Scan for the cell matching the given text and deliver its (X, Y) coordinate at center. 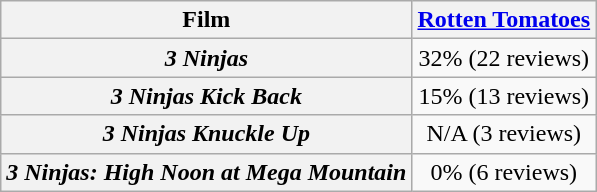
Rotten Tomatoes (504, 20)
32% (22 reviews) (504, 58)
3 Ninjas (206, 58)
Film (206, 20)
3 Ninjas Knuckle Up (206, 134)
3 Ninjas Kick Back (206, 96)
0% (6 reviews) (504, 172)
N/A (3 reviews) (504, 134)
15% (13 reviews) (504, 96)
3 Ninjas: High Noon at Mega Mountain (206, 172)
